Return the (x, y) coordinate for the center point of the cell that contains the specified text.  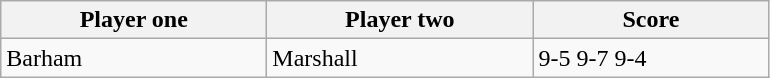
Marshall (400, 58)
Score (651, 20)
Player one (134, 20)
9-5 9-7 9-4 (651, 58)
Player two (400, 20)
Barham (134, 58)
